Detect which cell encompasses the target text, then output its [x, y] center coordinate. 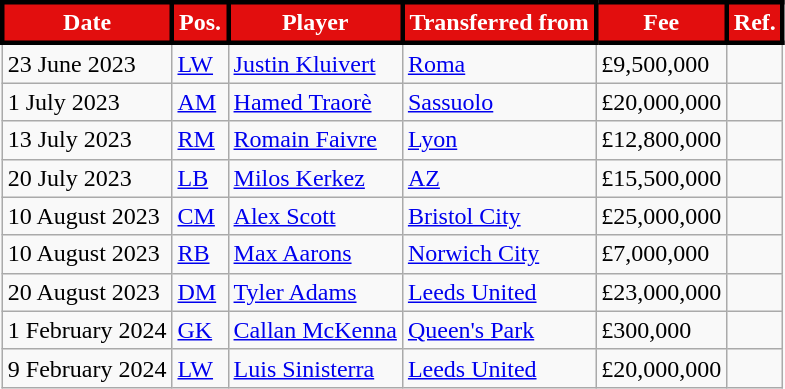
CM [200, 216]
Date [87, 22]
Lyon [498, 140]
£25,000,000 [662, 216]
AZ [498, 178]
£15,500,000 [662, 178]
1 July 2023 [87, 102]
AM [200, 102]
£9,500,000 [662, 63]
Callan McKenna [315, 330]
Alex Scott [315, 216]
13 July 2023 [87, 140]
£12,800,000 [662, 140]
Norwich City [498, 254]
Luis Sinisterra [315, 368]
Roma [498, 63]
Tyler Adams [315, 292]
Bristol City [498, 216]
1 February 2024 [87, 330]
Queen's Park [498, 330]
£7,000,000 [662, 254]
GK [200, 330]
23 June 2023 [87, 63]
Sassuolo [498, 102]
Justin Kluivert [315, 63]
Ref. [755, 22]
RB [200, 254]
Hamed Traorè [315, 102]
£23,000,000 [662, 292]
Transferred from [498, 22]
Pos. [200, 22]
9 February 2024 [87, 368]
Fee [662, 22]
20 August 2023 [87, 292]
Player [315, 22]
£300,000 [662, 330]
Milos Kerkez [315, 178]
Romain Faivre [315, 140]
RM [200, 140]
20 July 2023 [87, 178]
Max Aarons [315, 254]
DM [200, 292]
LB [200, 178]
